Identify which cell holds the provided text, then report its (x, y) central coordinate. 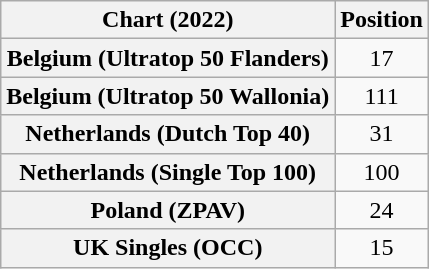
Chart (2022) (168, 20)
100 (382, 172)
Netherlands (Dutch Top 40) (168, 134)
Belgium (Ultratop 50 Wallonia) (168, 96)
31 (382, 134)
Belgium (Ultratop 50 Flanders) (168, 58)
Position (382, 20)
UK Singles (OCC) (168, 248)
111 (382, 96)
Poland (ZPAV) (168, 210)
Netherlands (Single Top 100) (168, 172)
24 (382, 210)
15 (382, 248)
17 (382, 58)
